Pinpoint the cell where the given text exists, returning its [X, Y] midpoint coordinate. 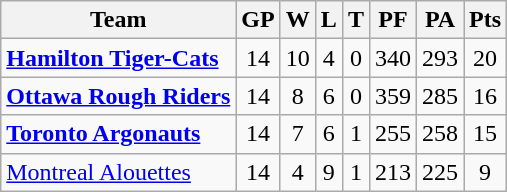
L [328, 20]
285 [440, 96]
W [298, 20]
PA [440, 20]
Team [118, 20]
Ottawa Rough Riders [118, 96]
GP [258, 20]
PF [392, 20]
255 [392, 134]
340 [392, 58]
7 [298, 134]
213 [392, 172]
16 [486, 96]
Toronto Argonauts [118, 134]
8 [298, 96]
225 [440, 172]
359 [392, 96]
Pts [486, 20]
Hamilton Tiger-Cats [118, 58]
10 [298, 58]
T [356, 20]
20 [486, 58]
15 [486, 134]
293 [440, 58]
258 [440, 134]
Montreal Alouettes [118, 172]
